Return the (X, Y) coordinate for the center point of the cell that contains the specified text.  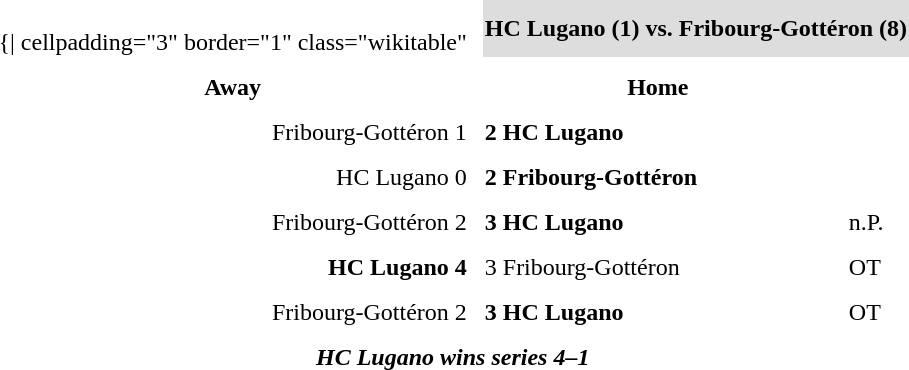
Home (658, 87)
3 Fribourg-Gottéron (658, 267)
HC Lugano (1) vs. Fribourg-Gottéron (8) (696, 28)
2 HC Lugano (658, 132)
n.P. (878, 222)
2 Fribourg-Gottéron (658, 177)
